Output the (X, Y) coordinate of the center of the cell containing the given text.  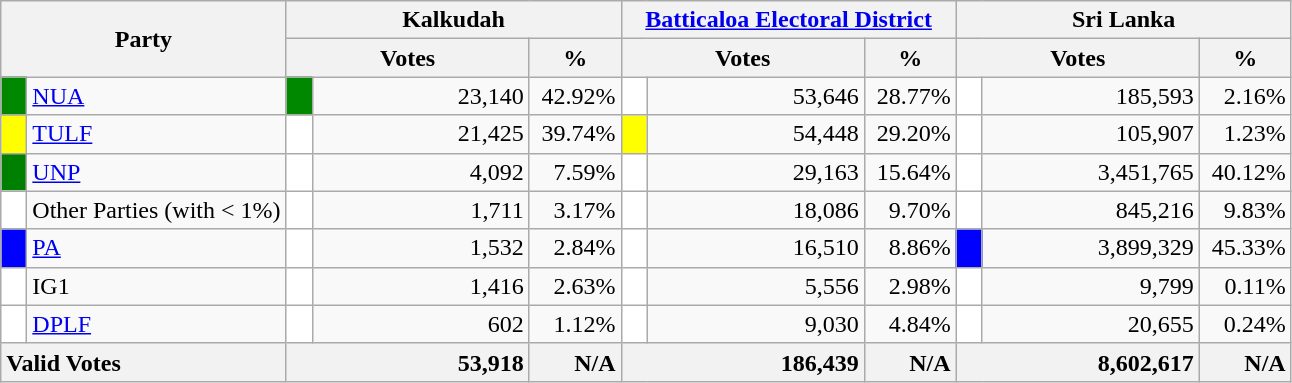
PA (156, 248)
7.59% (575, 172)
1,416 (420, 286)
39.74% (575, 134)
1,532 (420, 248)
UNP (156, 172)
NUA (156, 96)
8,602,617 (1078, 362)
5,556 (756, 286)
9.83% (1245, 210)
8.86% (910, 248)
Other Parties (with < 1%) (156, 210)
29,163 (756, 172)
9.70% (910, 210)
53,646 (756, 96)
105,907 (1090, 134)
Sri Lanka (1124, 20)
9,030 (756, 324)
DPLF (156, 324)
45.33% (1245, 248)
IG1 (156, 286)
3,899,329 (1090, 248)
20,655 (1090, 324)
602 (420, 324)
1.23% (1245, 134)
2.63% (575, 286)
54,448 (756, 134)
3.17% (575, 210)
2.16% (1245, 96)
53,918 (408, 362)
4.84% (910, 324)
42.92% (575, 96)
185,593 (1090, 96)
15.64% (910, 172)
Valid Votes (144, 362)
1.12% (575, 324)
4,092 (420, 172)
2.84% (575, 248)
Batticaloa Electoral District (788, 20)
16,510 (756, 248)
18,086 (756, 210)
1,711 (420, 210)
0.24% (1245, 324)
845,216 (1090, 210)
29.20% (910, 134)
23,140 (420, 96)
3,451,765 (1090, 172)
Kalkudah (454, 20)
9,799 (1090, 286)
186,439 (742, 362)
40.12% (1245, 172)
Party (144, 39)
28.77% (910, 96)
21,425 (420, 134)
0.11% (1245, 286)
TULF (156, 134)
2.98% (910, 286)
